Locate the cell with the specified text and output its (X, Y) center coordinate. 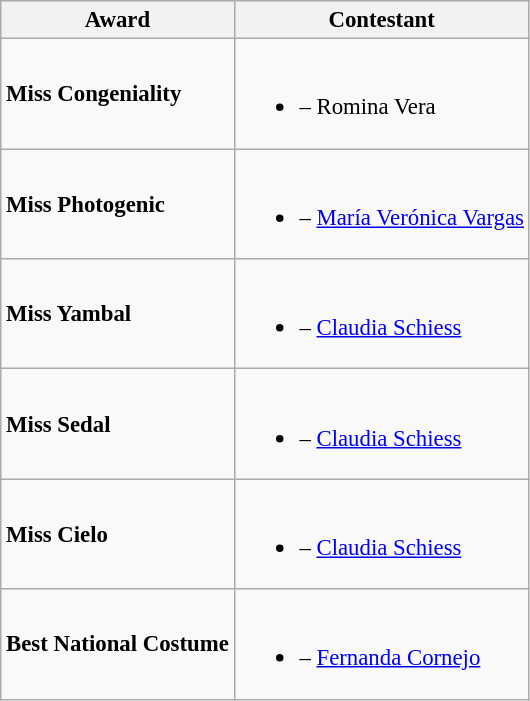
Contestant (382, 20)
– Romina Vera (382, 94)
Miss Sedal (118, 424)
Miss Cielo (118, 534)
– Fernanda Cornejo (382, 644)
Miss Yambal (118, 314)
– María Verónica Vargas (382, 204)
Miss Congeniality (118, 94)
Best National Costume (118, 644)
Award (118, 20)
Miss Photogenic (118, 204)
